Pinpoint the cell where the given text exists, returning its [x, y] midpoint coordinate. 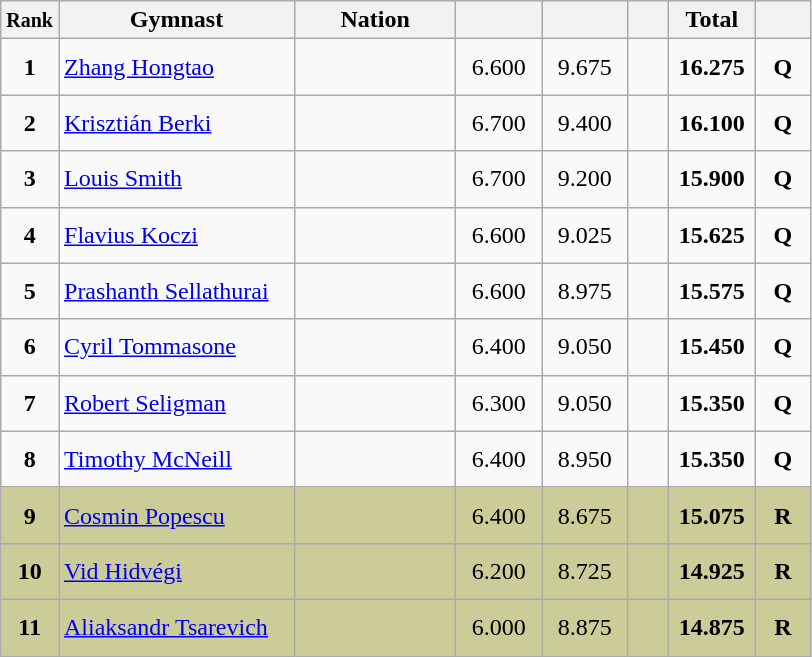
Total [712, 20]
3 [30, 179]
14.925 [712, 571]
8.725 [585, 571]
8.950 [585, 459]
15.450 [712, 347]
8.675 [585, 515]
6.200 [499, 571]
1 [30, 67]
15.900 [712, 179]
8 [30, 459]
Aliaksandr Tsarevich [176, 627]
11 [30, 627]
10 [30, 571]
Prashanth Sellathurai [176, 291]
16.100 [712, 123]
9.400 [585, 123]
15.625 [712, 235]
Timothy McNeill [176, 459]
Zhang Hongtao [176, 67]
Flavius Koczi [176, 235]
8.975 [585, 291]
9.025 [585, 235]
4 [30, 235]
6 [30, 347]
Krisztián Berki [176, 123]
Robert Seligman [176, 403]
16.275 [712, 67]
9.200 [585, 179]
Cyril Tommasone [176, 347]
7 [30, 403]
6.000 [499, 627]
9 [30, 515]
Cosmin Popescu [176, 515]
Gymnast [176, 20]
9.675 [585, 67]
Rank [30, 20]
2 [30, 123]
8.875 [585, 627]
15.075 [712, 515]
15.575 [712, 291]
Nation [376, 20]
Vid Hidvégi [176, 571]
6.300 [499, 403]
14.875 [712, 627]
5 [30, 291]
Louis Smith [176, 179]
